For the text-containing cell, return its midpoint in (X, Y) coordinate format. 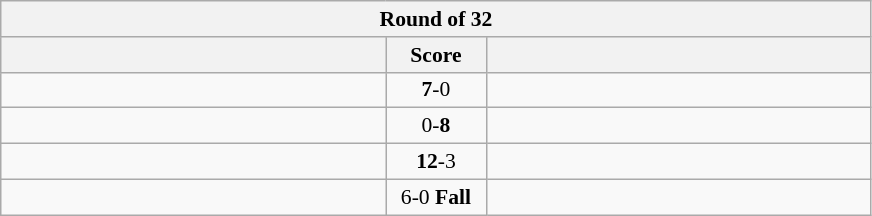
12-3 (436, 162)
6-0 Fall (436, 197)
0-8 (436, 126)
Score (436, 55)
Round of 32 (436, 19)
7-0 (436, 90)
